Output the [x, y] coordinate of the center of the cell containing the given text.  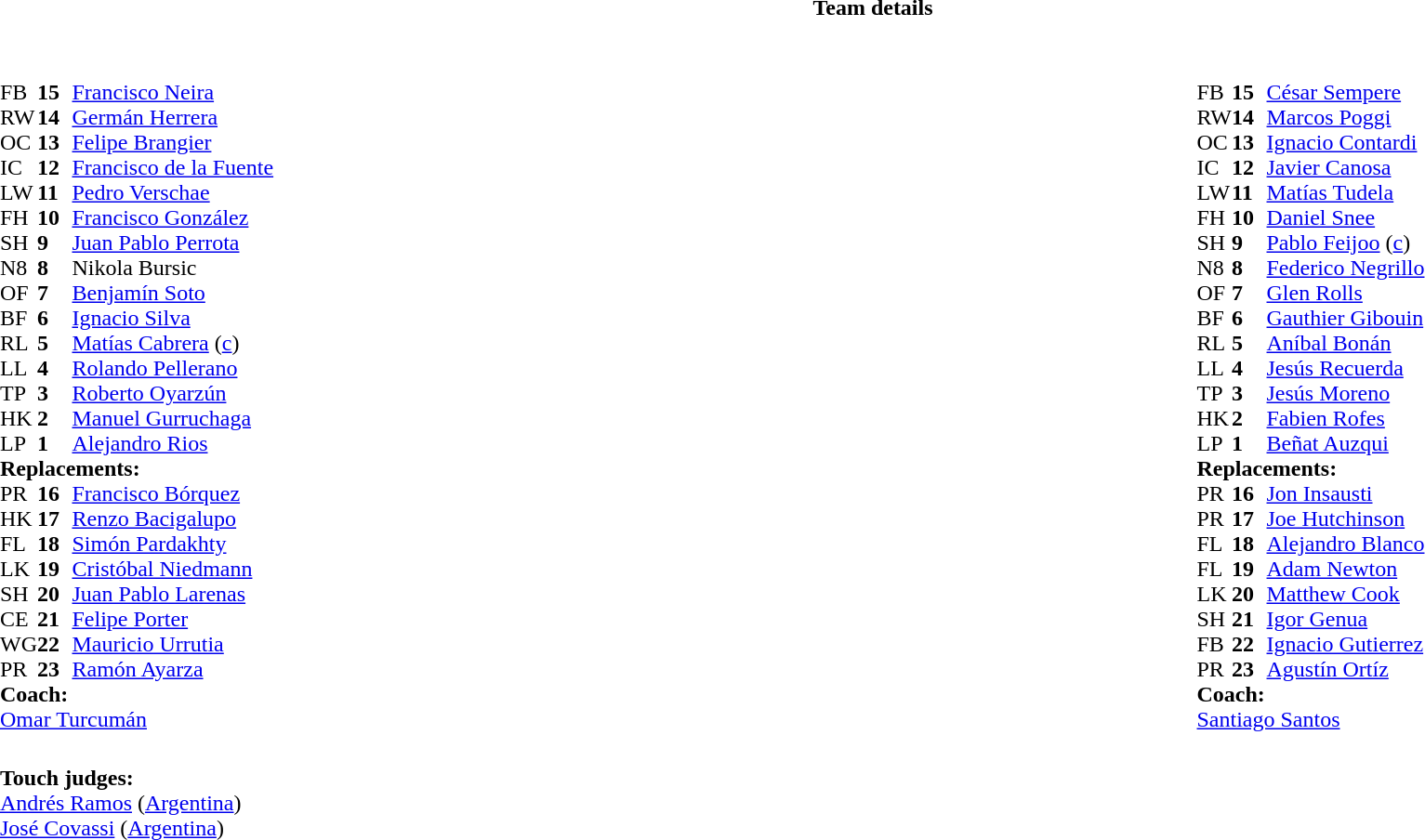
Matthew Cook [1346, 595]
Ignacio Silva [173, 318]
Ignacio Gutierrez [1346, 645]
Javier Canosa [1346, 167]
Juan Pablo Perrota [173, 243]
Matías Cabrera (c) [173, 344]
Simón Pardakhty [173, 545]
Benjamín Soto [173, 294]
Glen Rolls [1346, 294]
Cristóbal Niedmann [173, 569]
Juan Pablo Larenas [173, 595]
CE [19, 619]
Federico Negrillo [1346, 268]
Jesús Moreno [1346, 394]
Fabien Rofes [1346, 418]
Alejandro Rios [173, 444]
Germán Herrera [173, 117]
Marcos Poggi [1346, 117]
Francisco de la Fuente [173, 167]
Manuel Gurruchaga [173, 418]
Jesús Recuerda [1346, 368]
Joe Hutchinson [1346, 518]
Rolando Pellerano [173, 368]
WG [19, 645]
Felipe Brangier [173, 143]
Ignacio Contardi [1346, 143]
Alejandro Blanco [1346, 545]
Mauricio Urrutia [173, 645]
Francisco Bórquez [173, 494]
Gauthier Gibouin [1346, 318]
Omar Turcumán [137, 719]
César Sempere [1346, 93]
Aníbal Bonán [1346, 344]
Jon Insausti [1346, 494]
Nikola Bursic [173, 268]
Agustín Ortíz [1346, 669]
Renzo Bacigalupo [173, 518]
Matías Tudela [1346, 193]
Pablo Feijoo (c) [1346, 243]
Adam Newton [1346, 569]
Felipe Porter [173, 619]
Beñat Auzqui [1346, 444]
Roberto Oyarzún [173, 394]
Ramón Ayarza [173, 669]
Igor Genua [1346, 619]
Daniel Snee [1346, 217]
Pedro Verschae [173, 193]
Francisco Neira [173, 93]
Francisco González [173, 217]
Santiago Santos [1311, 719]
